Pinpoint the cell where the given text exists, returning its [X, Y] midpoint coordinate. 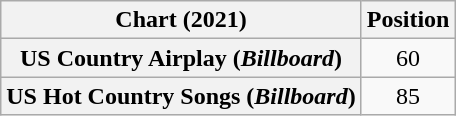
85 [408, 96]
Position [408, 20]
US Country Airplay (Billboard) [181, 58]
US Hot Country Songs (Billboard) [181, 96]
60 [408, 58]
Chart (2021) [181, 20]
